Capture the cell that displays the provided text and extract its (X, Y) central coordinate. 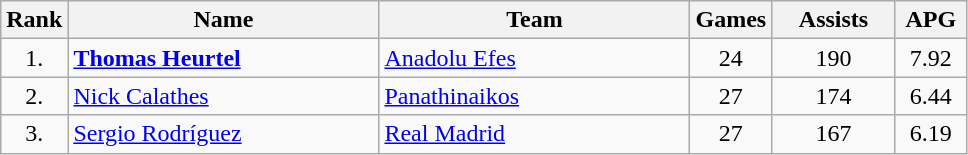
Sergio Rodríguez (224, 134)
1. (34, 58)
Name (224, 20)
6.19 (930, 134)
Team (534, 20)
174 (834, 96)
190 (834, 58)
Rank (34, 20)
Assists (834, 20)
3. (34, 134)
Thomas Heurtel (224, 58)
24 (731, 58)
Nick Calathes (224, 96)
Anadolu Efes (534, 58)
Games (731, 20)
167 (834, 134)
Panathinaikos (534, 96)
7.92 (930, 58)
Real Madrid (534, 134)
APG (930, 20)
6.44 (930, 96)
2. (34, 96)
